Output the (x, y) coordinate of the center of the cell containing the given text.  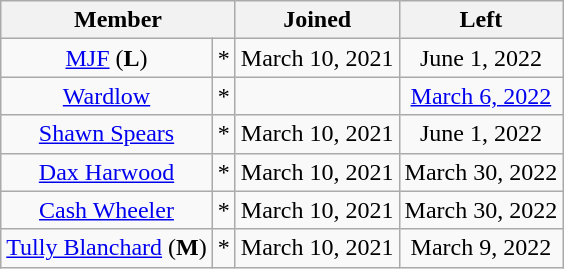
Joined (317, 20)
Left (481, 20)
Wardlow (107, 96)
Dax Harwood (107, 172)
Member (118, 20)
MJF (L) (107, 58)
Shawn Spears (107, 134)
March 9, 2022 (481, 248)
Cash Wheeler (107, 210)
Tully Blanchard (M) (107, 248)
March 6, 2022 (481, 96)
